Detect which cell encompasses the target text, then output its [X, Y] center coordinate. 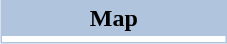
Map [114, 18]
